Provide the (x, y) coordinate of the cell's center where the given text is located.  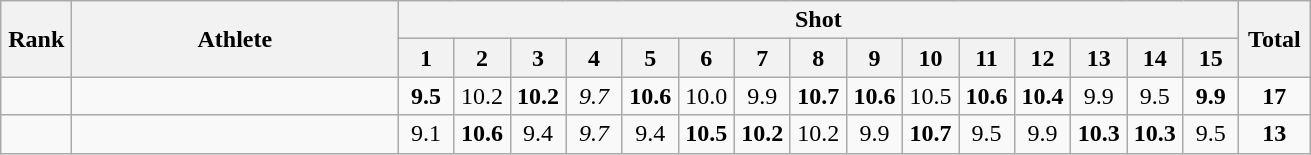
11 (986, 58)
12 (1043, 58)
5 (650, 58)
6 (706, 58)
10 (930, 58)
10.4 (1043, 96)
17 (1274, 96)
Athlete (235, 39)
7 (762, 58)
4 (594, 58)
9 (874, 58)
14 (1155, 58)
Rank (36, 39)
9.1 (426, 134)
1 (426, 58)
15 (1211, 58)
8 (818, 58)
Total (1274, 39)
2 (482, 58)
Shot (818, 20)
3 (538, 58)
10.0 (706, 96)
